Scan for the cell matching the given text and deliver its (X, Y) coordinate at center. 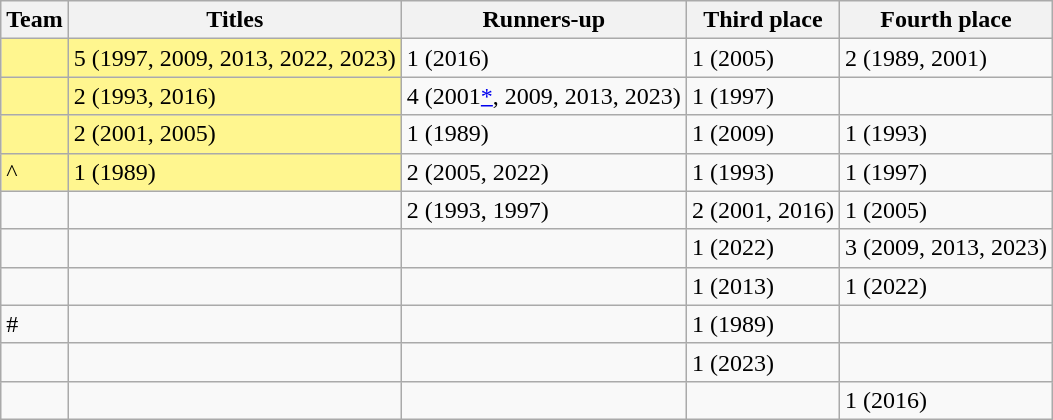
# (35, 324)
Team (35, 20)
1 (2023) (762, 362)
2 (2005, 2022) (544, 172)
2 (1993, 2016) (234, 96)
Third place (762, 20)
2 (2001, 2016) (762, 210)
5 (1997, 2009, 2013, 2022, 2023) (234, 58)
^ (35, 172)
2 (1993, 1997) (544, 210)
2 (1989, 2001) (946, 58)
Titles (234, 20)
1 (2013) (762, 286)
2 (2001, 2005) (234, 134)
3 (2009, 2013, 2023) (946, 248)
1 (2009) (762, 134)
Runners-up (544, 20)
Fourth place (946, 20)
4 (2001*, 2009, 2013, 2023) (544, 96)
